Locate the cell with the specified text and output its (x, y) center coordinate. 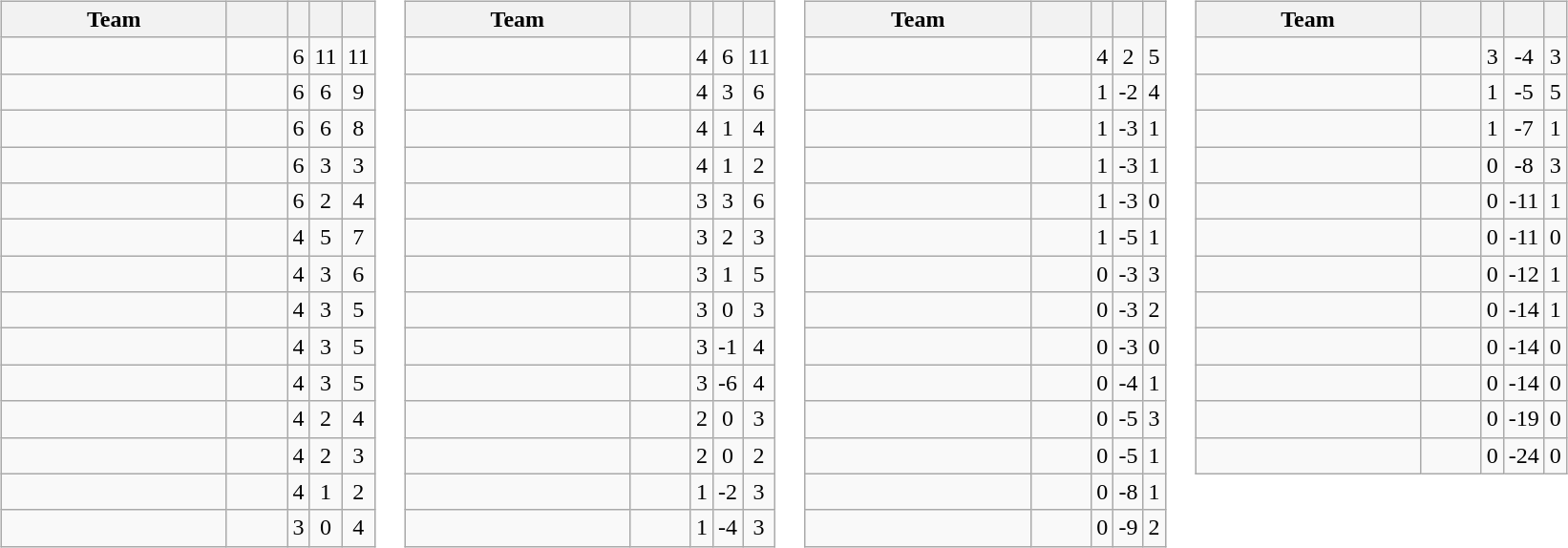
8 (358, 128)
9 (358, 92)
-6 (728, 383)
7 (358, 238)
-7 (1524, 128)
-9 (1129, 528)
-24 (1524, 455)
-1 (728, 347)
-12 (1524, 274)
-19 (1524, 419)
